Return (X, Y) of the center of cell containing provided text 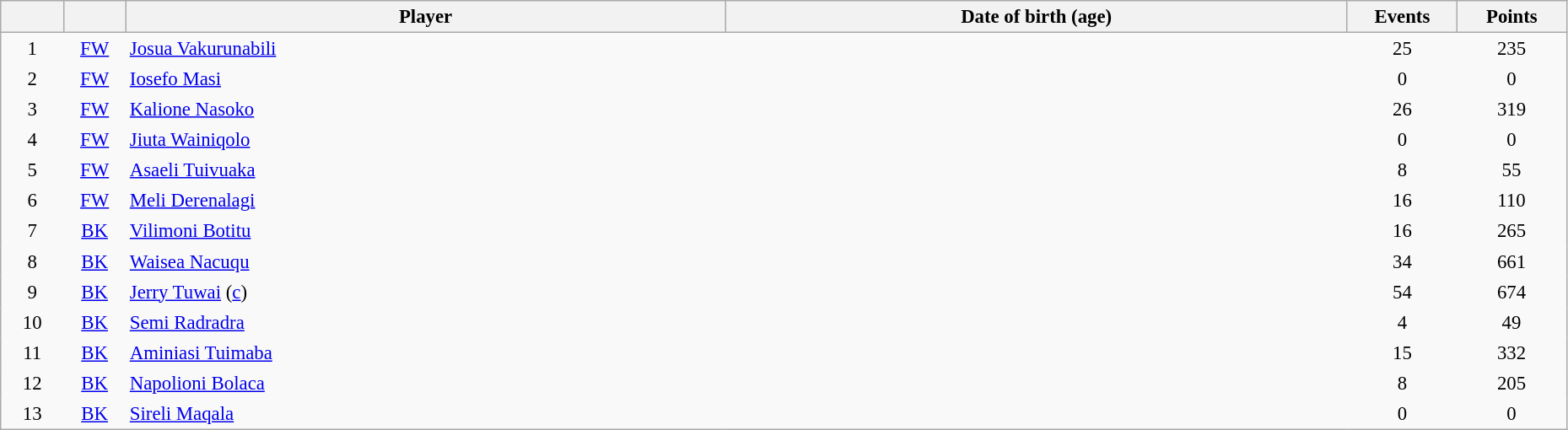
205 (1511, 383)
265 (1511, 231)
Jiuta Wainiqolo (425, 140)
55 (1511, 170)
26 (1402, 109)
235 (1511, 49)
319 (1511, 109)
Player (425, 17)
3 (32, 109)
10 (32, 322)
54 (1402, 292)
Iosefo Masi (425, 78)
Napolioni Bolaca (425, 383)
674 (1511, 292)
Jerry Tuwai (c) (425, 292)
13 (32, 413)
2 (32, 78)
Semi Radradra (425, 322)
15 (1402, 352)
34 (1402, 261)
Meli Derenalagi (425, 201)
Waisea Nacuqu (425, 261)
1 (32, 49)
Date of birth (age) (1037, 17)
Josua Vakurunabili (425, 49)
110 (1511, 201)
Aminiasi Tuimaba (425, 352)
Events (1402, 17)
Vilimoni Botitu (425, 231)
49 (1511, 322)
5 (32, 170)
9 (32, 292)
12 (32, 383)
Kalione Nasoko (425, 109)
7 (32, 231)
Points (1511, 17)
661 (1511, 261)
6 (32, 201)
Sireli Maqala (425, 413)
332 (1511, 352)
25 (1402, 49)
Asaeli Tuivuaka (425, 170)
11 (32, 352)
